Pinpoint the cell where the given text exists, returning its (X, Y) midpoint coordinate. 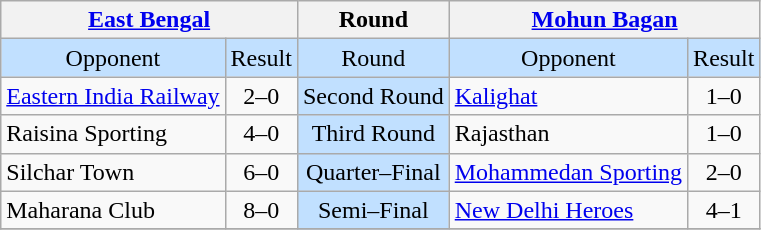
Maharana Club (113, 210)
Semi–Final (373, 210)
New Delhi Heroes (568, 210)
Quarter–Final (373, 172)
4–0 (261, 134)
Second Round (373, 96)
6–0 (261, 172)
Raisina Sporting (113, 134)
Silchar Town (113, 172)
Eastern India Railway (113, 96)
East Bengal (150, 20)
Kalighat (568, 96)
Rajasthan (568, 134)
Third Round (373, 134)
Mohun Bagan (604, 20)
4–1 (724, 210)
8–0 (261, 210)
Mohammedan Sporting (568, 172)
